Find where the given text appears and provide that cell's center as (x, y) coordinate. 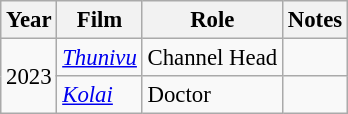
Film (100, 20)
Doctor (212, 95)
Notes (314, 20)
Channel Head (212, 58)
Kolai (100, 95)
Year (29, 20)
2023 (29, 76)
Role (212, 20)
Thunivu (100, 58)
